Output the [X, Y] coordinate of the center of the cell containing the given text.  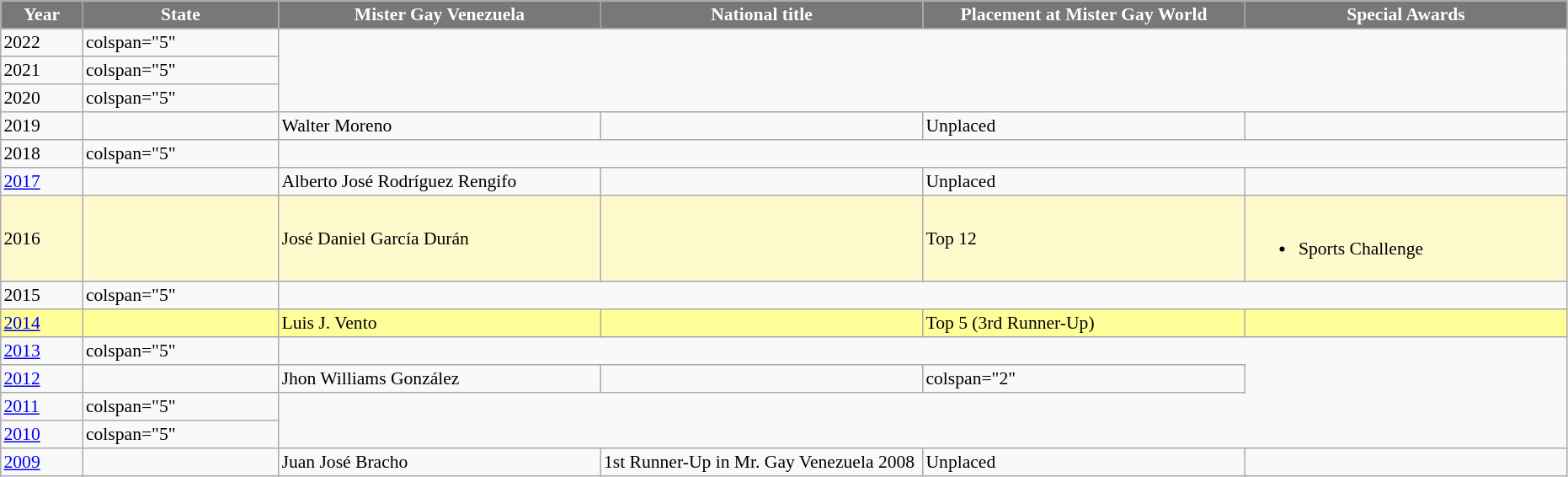
1st Runner-Up in Mr. Gay Venezuela 2008 [761, 462]
2012 [42, 378]
Special Awards [1405, 15]
Top 5 (3rd Runner-Up) [1084, 322]
Sports Challenge [1405, 238]
2009 [42, 462]
Mister Gay Venezuela [440, 15]
2016 [42, 238]
2021 [42, 71]
2010 [42, 433]
2013 [42, 351]
Juan José Bracho [440, 462]
Jhon Williams González [440, 378]
2020 [42, 98]
2022 [42, 42]
Walter Moreno [440, 126]
2014 [42, 322]
Top 12 [1084, 238]
2019 [42, 126]
Luis J. Vento [440, 322]
Alberto José Rodríguez Rengifo [440, 182]
José Daniel García Durán [440, 238]
colspan="2" [1084, 378]
Year [42, 15]
Placement at Mister Gay World [1084, 15]
State [180, 15]
2017 [42, 182]
2015 [42, 295]
2018 [42, 153]
2011 [42, 406]
National title [761, 15]
